From the cell containing the given text, extract its center point as [x, y] coordinate. 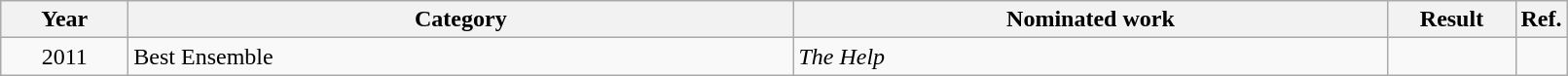
Year [64, 19]
Nominated work [1090, 19]
Result [1452, 19]
Category [461, 19]
2011 [64, 57]
Best Ensemble [461, 57]
The Help [1090, 57]
Ref. [1542, 19]
